Provide the [x, y] coordinate of the cell's center where the given text is located.  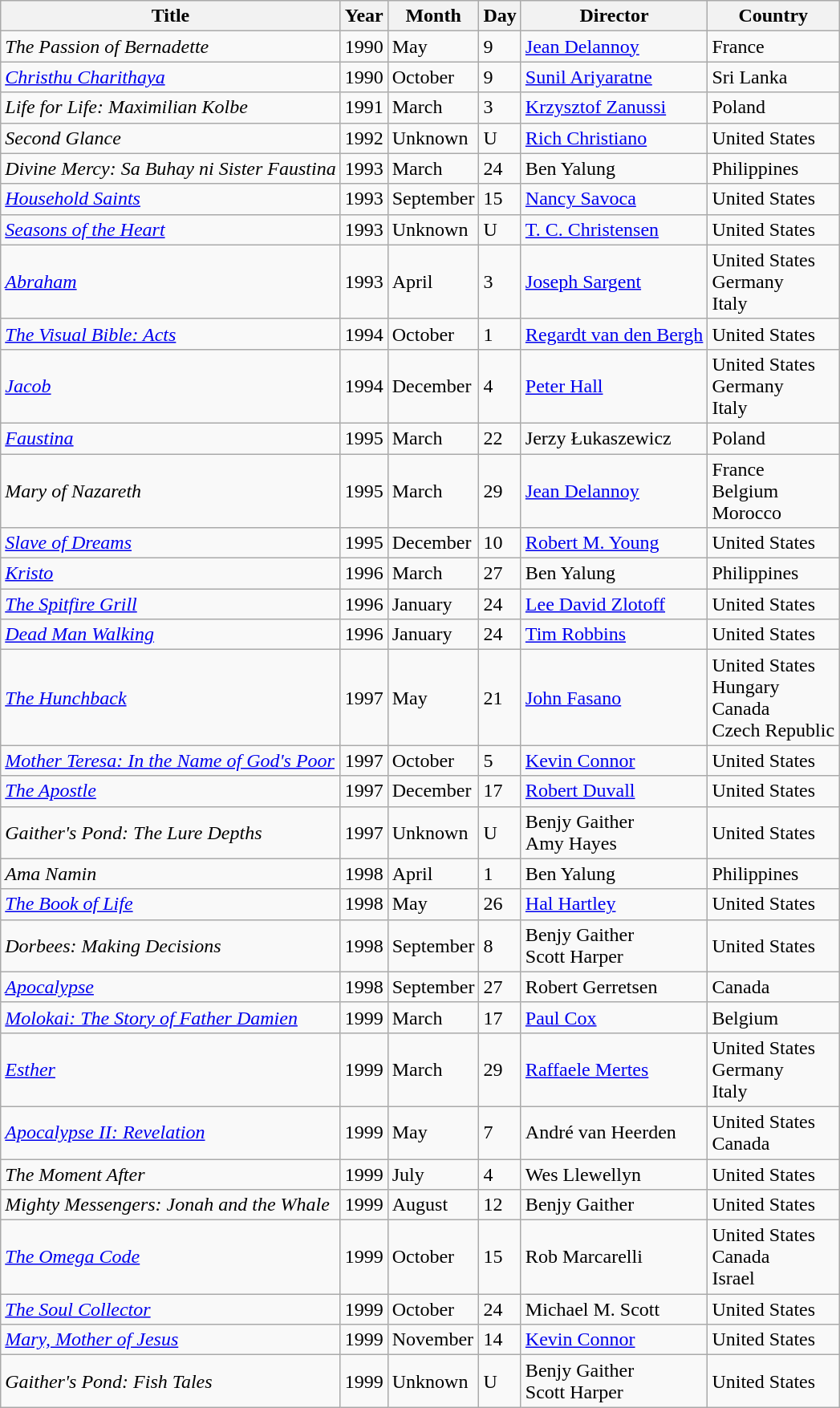
Lee David Zlotoff [615, 604]
United StatesCanada [773, 1133]
Belgium [773, 1017]
Rich Christiano [615, 138]
Christhu Charithaya [170, 77]
21 [500, 698]
Benjy GaitherAmy Hayes [615, 833]
T. C. Christensen [615, 229]
The Hunchback [170, 698]
FranceBelgiumMorocco [773, 491]
Abraham [170, 282]
Gaither's Pond: The Lure Depths [170, 833]
André van Heerden [615, 1133]
Esther [170, 1069]
Year [364, 16]
United StatesHungaryCanadaCzech Republic [773, 698]
Wes Llewellyn [615, 1174]
Peter Hall [615, 386]
Mighty Messengers: Jonah and the Whale [170, 1205]
Faustina [170, 438]
Day [500, 16]
Gaither's Pond: Fish Tales [170, 1382]
12 [500, 1205]
The Passion of Bernadette [170, 47]
Paul Cox [615, 1017]
Tim Robbins [615, 635]
Robert Duvall [615, 791]
Rob Marcarelli [615, 1257]
Jacob [170, 386]
Robert Gerretsen [615, 987]
Canada [773, 987]
November [433, 1340]
John Fasano [615, 698]
Director [615, 16]
Michael M. Scott [615, 1309]
22 [500, 438]
Raffaele Mertes [615, 1069]
The Apostle [170, 791]
Krzysztof Zanussi [615, 108]
The Omega Code [170, 1257]
Mother Teresa: In the Name of God's Poor [170, 761]
Slave of Dreams [170, 543]
The Spitfire Grill [170, 604]
Month [433, 16]
Joseph Sargent [615, 282]
1991 [364, 108]
Jerzy Łukaszewicz [615, 438]
August [433, 1205]
Nancy Savoca [615, 199]
Life for Life: Maximilian Kolbe [170, 108]
July [433, 1174]
The Visual Bible: Acts [170, 334]
Dorbees: Making Decisions [170, 945]
26 [500, 904]
10 [500, 543]
Kristo [170, 574]
Divine Mercy: Sa Buhay ni Sister Faustina [170, 168]
Seasons of the Heart [170, 229]
5 [500, 761]
Country [773, 16]
Benjy Gaither [615, 1205]
7 [500, 1133]
The Moment After [170, 1174]
France [773, 47]
Mary, Mother of Jesus [170, 1340]
Apocalypse [170, 987]
Ama Namin [170, 874]
Robert M. Young [615, 543]
United StatesCanadaIsrael [773, 1257]
Dead Man Walking [170, 635]
Mary of Nazareth [170, 491]
1992 [364, 138]
Second Glance [170, 138]
Sunil Ariyaratne [615, 77]
Hal Hartley [615, 904]
The Book of Life [170, 904]
Molokai: The Story of Father Damien [170, 1017]
Sri Lanka [773, 77]
Household Saints [170, 199]
8 [500, 945]
Apocalypse II: Revelation [170, 1133]
Title [170, 16]
The Soul Collector [170, 1309]
14 [500, 1340]
Regardt van den Bergh [615, 334]
